Capture the cell that displays the provided text and extract its (x, y) central coordinate. 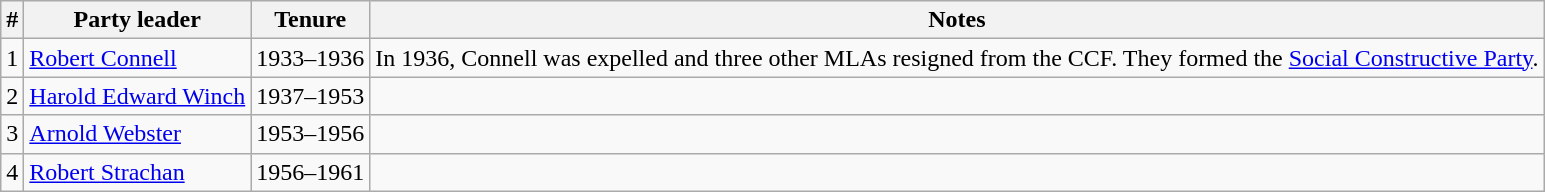
1937–1953 (310, 96)
1 (12, 58)
Notes (957, 20)
1956–1961 (310, 172)
Robert Connell (138, 58)
Robert Strachan (138, 172)
3 (12, 134)
Party leader (138, 20)
1953–1956 (310, 134)
In 1936, Connell was expelled and three other MLAs resigned from the CCF. They formed the Social Constructive Party. (957, 58)
Tenure (310, 20)
4 (12, 172)
Harold Edward Winch (138, 96)
# (12, 20)
2 (12, 96)
Arnold Webster (138, 134)
1933–1936 (310, 58)
